Find where the given text appears and provide that cell's center as [x, y] coordinate. 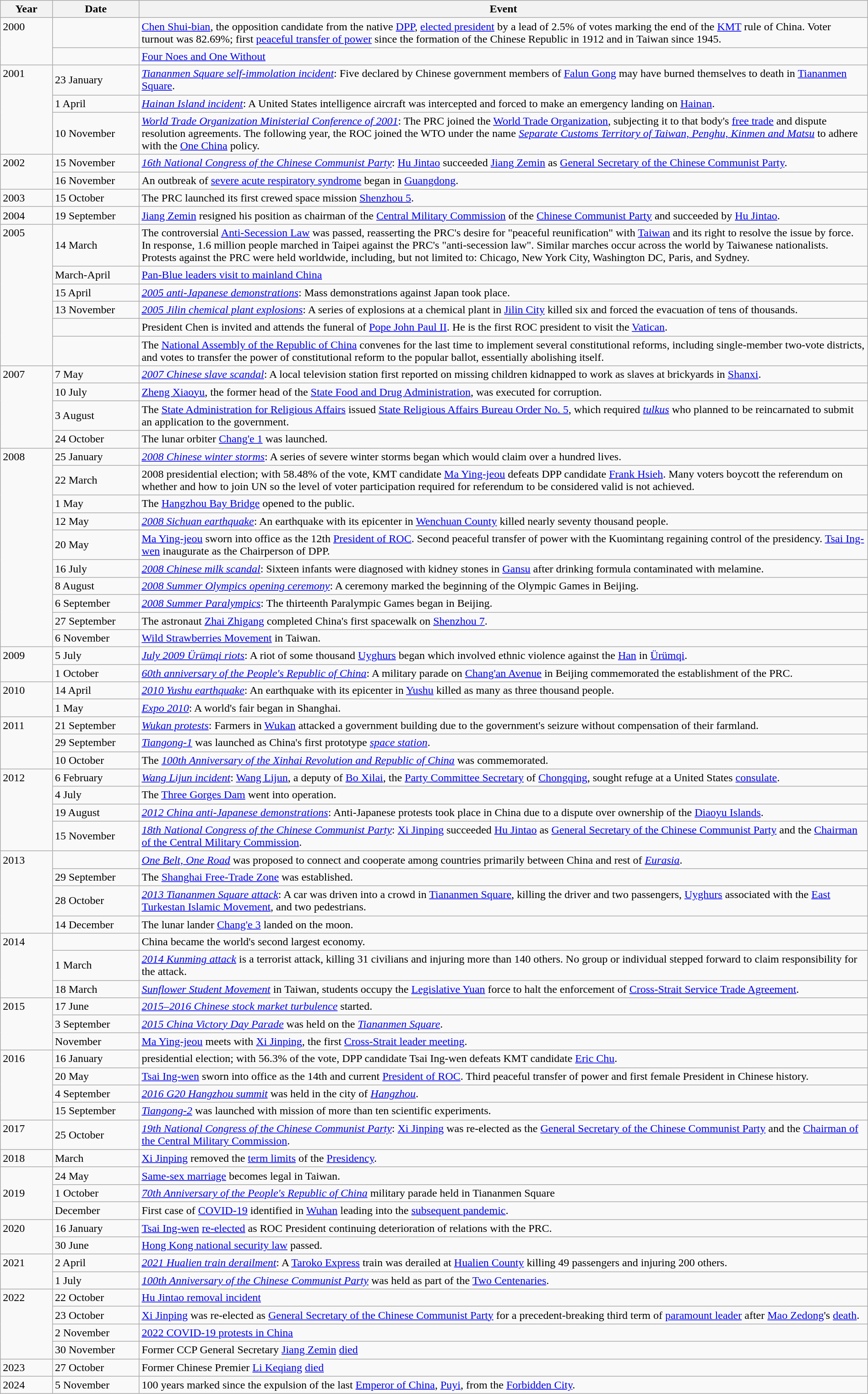
6 February [95, 778]
19 August [95, 812]
100 years marked since the expulsion of the last Emperor of China, Puyi, from the Forbidden City. [504, 1385]
2017 [27, 1135]
7 May [95, 375]
President Chen is invited and attends the funeral of Pope John Paul II. He is the first ROC president to visit the Vatican. [504, 327]
2009 [27, 664]
5 July [95, 656]
2011 [27, 743]
Hong Kong national security law passed. [504, 1246]
Wild Strawberries Movement in Taiwan. [504, 638]
Expo 2010: A world's fair began in Shanghai. [504, 708]
2008 Chinese winter storms: A series of severe winter storms began which would claim over a hundred lives. [504, 457]
2018 [27, 1158]
70th Anniversary of the People's Republic of China military parade held in Tiananmen Square [504, 1193]
July 2009 Ürümqi riots: A riot of some thousand Uyghurs began which involved ethnic violence against the Han in Ürümqi. [504, 656]
27 October [95, 1367]
2005 anti-Japanese demonstrations: Mass demonstrations against Japan took place. [504, 293]
2020 [27, 1236]
2005 [27, 295]
2 November [95, 1333]
2008 Chinese milk scandal: Sixteen infants were diagnosed with kidney stones in Gansu after drinking formula contaminated with melamine. [504, 568]
27 September [95, 621]
2024 [27, 1385]
12 May [95, 521]
Pan-Blue leaders visit to mainland China [504, 275]
25 January [95, 457]
Four Noes and One Without [504, 56]
Hu Jintao removal incident [504, 1298]
The lunar lander Chang'e 3 landed on the moon. [504, 925]
Tiangong-1 was launched as China's first prototype space station. [504, 743]
6 September [95, 603]
Year [27, 9]
2023 [27, 1367]
2013 [27, 892]
Tiangong-2 was launched with mission of more than ten scientific experiments. [504, 1111]
Tsai Ing-wen re-elected as ROC President continuing deterioration of relations with the PRC. [504, 1228]
25 October [95, 1135]
2010 Yushu earthquake: An earthquake with its epicenter in Yushu killed as many as three thousand people. [504, 691]
Event [504, 9]
14 March [95, 245]
The Shanghai Free-Trade Zone was established. [504, 877]
2002 [27, 172]
The PRC launched its first crewed space mission Shenzhou 5. [504, 198]
100th Anniversary of the Chinese Communist Party was held as part of the Two Centenaries. [504, 1280]
The Hangzhou Bay Bridge opened to the public. [504, 504]
Date [95, 9]
22 March [95, 480]
Former Chinese Premier Li Keqiang died [504, 1367]
March-April [95, 275]
Wang Lijun incident: Wang Lijun, a deputy of Bo Xilai, the Party Committee Secretary of Chongqing, sought refuge at a United States consulate. [504, 778]
2008 Sichuan earthquake: An earthquake with its epicenter in Wenchuan County killed nearly seventy thousand people. [504, 521]
2021 Hualien train derailment: A Taroko Express train was derailed at Hualien County killing 49 passengers and injuring 200 others. [504, 1263]
2008 [27, 548]
The Three Gorges Dam went into operation. [504, 795]
3 September [95, 1024]
8 August [95, 586]
The lunar orbiter Chang'e 1 was launched. [504, 439]
10 November [95, 133]
6 November [95, 638]
2008 Summer Olympics opening ceremony: A ceremony marked the beginning of the Olympic Games in Beijing. [504, 586]
Zheng Xiaoyu, the former head of the State Food and Drug Administration, was executed for corruption. [504, 392]
2003 [27, 198]
2008 Summer Paralympics: The thirteenth Paralympic Games began in Beijing. [504, 603]
2021 [27, 1272]
2015–2016 Chinese stock market turbulence started. [504, 1007]
15 September [95, 1111]
Same-sex marriage becomes legal in Taiwan. [504, 1176]
2010 [27, 699]
Sunflower Student Movement in Taiwan, students occupy the Legislative Yuan force to halt the enforcement of Cross-Strait Service Trade Agreement. [504, 989]
Former CCP General Secretary Jiang Zemin died [504, 1350]
The 100th Anniversary of the Xinhai Revolution and Republic of China was commemorated. [504, 760]
16th National Congress of the Chinese Communist Party: Hu Jintao succeeded Jiang Zemin as General Secretary of the Chinese Communist Party. [504, 163]
28 October [95, 900]
4 September [95, 1094]
2016 G20 Hangzhou summit was held in the city of Hangzhou. [504, 1094]
1 July [95, 1280]
1 March [95, 965]
18 March [95, 989]
December [95, 1210]
presidential election; with 56.3% of the vote, DPP candidate Tsai Ing-wen defeats KMT candidate Eric Chu. [504, 1059]
1 April [95, 103]
Hainan Island incident: A United States intelligence aircraft was intercepted and forced to make an emergency landing on Hainan. [504, 103]
2015 [27, 1024]
November [95, 1041]
16 July [95, 568]
17 June [95, 1007]
First case of COVID-19 identified in Wuhan leading into the subsequent pandemic. [504, 1210]
23 October [95, 1315]
60th anniversary of the People's Republic of China: A military parade on Chang'an Avenue in Beijing commemorated the establishment of the PRC. [504, 673]
Ma Ying-jeou meets with Xi Jinping, the first Cross-Strait leader meeting. [504, 1041]
2022 [27, 1324]
2016 [27, 1085]
10 October [95, 760]
30 November [95, 1350]
2004 [27, 215]
2015 China Victory Day Parade was held on the Tiananmen Square. [504, 1024]
22 October [95, 1298]
21 September [95, 725]
2 April [95, 1263]
2014 [27, 965]
24 May [95, 1176]
2007 [27, 407]
4 July [95, 795]
15 April [95, 293]
China became the world's second largest economy. [504, 942]
16 November [95, 180]
23 January [95, 80]
3 August [95, 416]
2001 [27, 110]
2012 China anti-Japanese demonstrations: Anti-Japanese protests took place in China due to a dispute over ownership of the Diaoyu Islands. [504, 812]
24 October [95, 439]
14 December [95, 925]
14 April [95, 691]
10 July [95, 392]
2000 [27, 41]
5 November [95, 1385]
Xi Jinping removed the term limits of the Presidency. [504, 1158]
15 October [95, 198]
2022 COVID-19 protests in China [504, 1333]
March [95, 1158]
Wukan protests: Farmers in Wukan attacked a government building due to the government's seizure without compensation of their farmland. [504, 725]
30 June [95, 1246]
2012 [27, 810]
2019 [27, 1193]
2007 Chinese slave scandal: A local television station first reported on missing children kidnapped to work as slaves at brickyards in Shanxi. [504, 375]
One Belt, One Road was proposed to connect and cooperate among countries primarily between China and rest of Eurasia. [504, 860]
Jiang Zemin resigned his position as chairman of the Central Military Commission of the Chinese Communist Party and succeeded by Hu Jintao. [504, 215]
13 November [95, 310]
An outbreak of severe acute respiratory syndrome began in Guangdong. [504, 180]
The astronaut Zhai Zhigang completed China's first spacewalk on Shenzhou 7. [504, 621]
19 September [95, 215]
